From the cell containing the given text, extract its center point as [X, Y] coordinate. 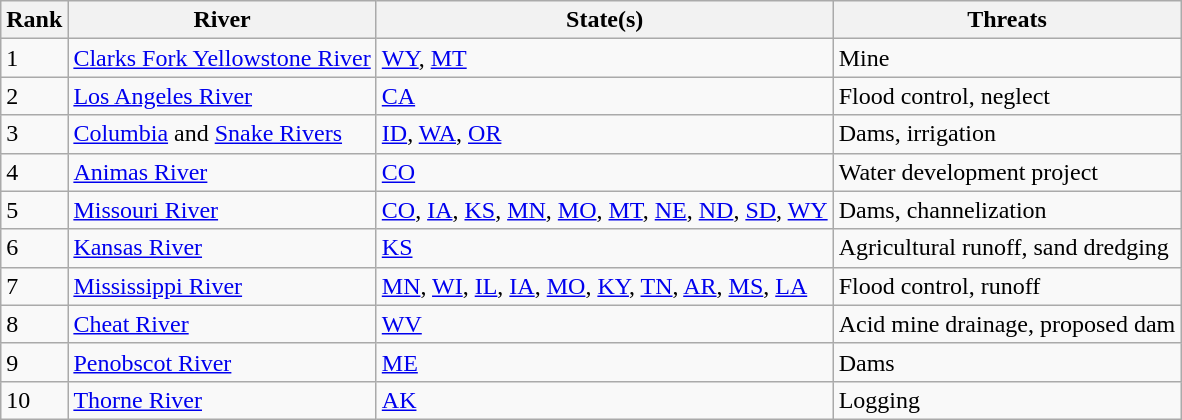
CA [604, 96]
Dams, irrigation [1007, 134]
Dams [1007, 362]
Mine [1007, 58]
CO [604, 172]
Agricultural runoff, sand dredging [1007, 248]
WY, MT [604, 58]
8 [34, 324]
WV [604, 324]
KS [604, 248]
4 [34, 172]
Kansas River [222, 248]
10 [34, 400]
Animas River [222, 172]
1 [34, 58]
7 [34, 286]
AK [604, 400]
Thorne River [222, 400]
Dams, channelization [1007, 210]
Rank [34, 20]
Clarks Fork Yellowstone River [222, 58]
ID, WA, OR [604, 134]
Water development project [1007, 172]
Logging [1007, 400]
Threats [1007, 20]
5 [34, 210]
Cheat River [222, 324]
Acid mine drainage, proposed dam [1007, 324]
State(s) [604, 20]
Columbia and Snake Rivers [222, 134]
River [222, 20]
MN, WI, IL, IA, MO, KY, TN, AR, MS, LA [604, 286]
Flood control, runoff [1007, 286]
CO, IA, KS, MN, MO, MT, NE, ND, SD, WY [604, 210]
3 [34, 134]
ME [604, 362]
Flood control, neglect [1007, 96]
6 [34, 248]
Missouri River [222, 210]
Los Angeles River [222, 96]
9 [34, 362]
Penobscot River [222, 362]
2 [34, 96]
Mississippi River [222, 286]
